Scan for the cell matching the given text and deliver its (x, y) coordinate at center. 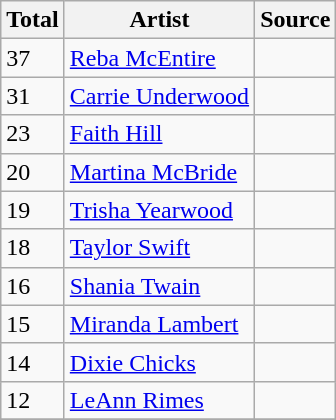
23 (33, 134)
16 (33, 286)
20 (33, 172)
LeAnn Rimes (159, 400)
Artist (159, 20)
Reba McEntire (159, 58)
19 (33, 210)
37 (33, 58)
Source (296, 20)
Faith Hill (159, 134)
31 (33, 96)
Total (33, 20)
18 (33, 248)
Shania Twain (159, 286)
Dixie Chicks (159, 362)
15 (33, 324)
14 (33, 362)
Trisha Yearwood (159, 210)
Martina McBride (159, 172)
12 (33, 400)
Carrie Underwood (159, 96)
Taylor Swift (159, 248)
Miranda Lambert (159, 324)
